From the cell containing the given text, extract its center point as (x, y) coordinate. 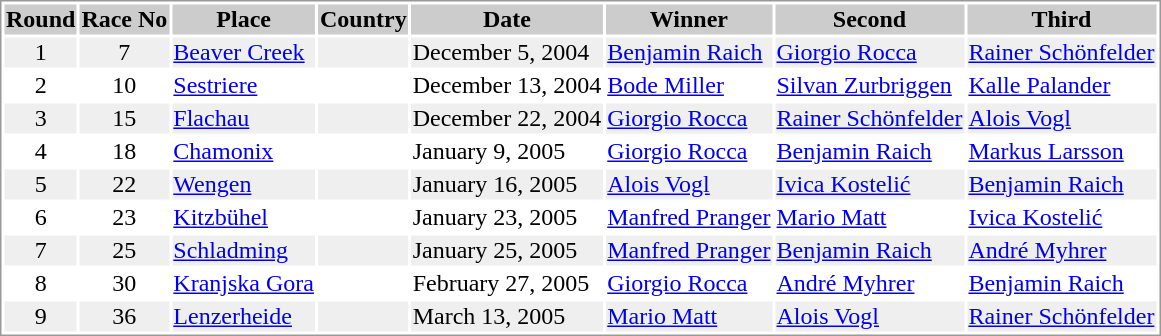
Markus Larsson (1062, 151)
Third (1062, 19)
Round (40, 19)
30 (124, 283)
January 9, 2005 (507, 151)
5 (40, 185)
10 (124, 85)
December 13, 2004 (507, 85)
Kranjska Gora (244, 283)
Wengen (244, 185)
2 (40, 85)
December 22, 2004 (507, 119)
February 27, 2005 (507, 283)
25 (124, 251)
8 (40, 283)
December 5, 2004 (507, 53)
March 13, 2005 (507, 317)
Schladming (244, 251)
36 (124, 317)
Place (244, 19)
Flachau (244, 119)
Country (363, 19)
Sestriere (244, 85)
January 16, 2005 (507, 185)
4 (40, 151)
18 (124, 151)
23 (124, 217)
15 (124, 119)
Race No (124, 19)
Second (870, 19)
January 23, 2005 (507, 217)
Bode Miller (689, 85)
1 (40, 53)
January 25, 2005 (507, 251)
9 (40, 317)
Date (507, 19)
Beaver Creek (244, 53)
Winner (689, 19)
Chamonix (244, 151)
22 (124, 185)
6 (40, 217)
3 (40, 119)
Kitzbühel (244, 217)
Kalle Palander (1062, 85)
Silvan Zurbriggen (870, 85)
Lenzerheide (244, 317)
